Extract the (X, Y) coordinate from the center of the cell holding the provided text.  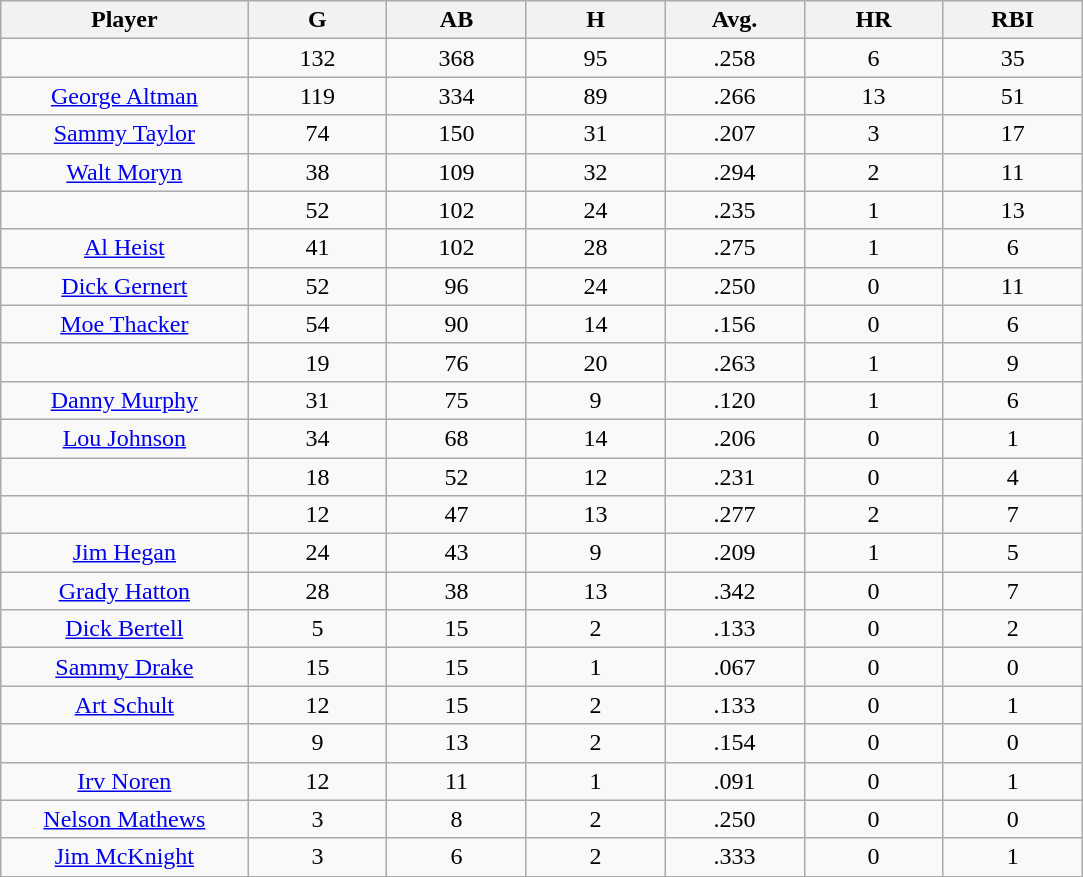
.207 (734, 134)
Walt Moryn (124, 172)
150 (456, 134)
.206 (734, 438)
119 (318, 96)
.209 (734, 553)
90 (456, 324)
G (318, 20)
132 (318, 58)
35 (1012, 58)
Grady Hatton (124, 591)
.263 (734, 362)
Moe Thacker (124, 324)
43 (456, 553)
Nelson Mathews (124, 819)
368 (456, 58)
76 (456, 362)
Avg. (734, 20)
41 (318, 248)
95 (596, 58)
74 (318, 134)
Sammy Drake (124, 667)
.120 (734, 400)
Danny Murphy (124, 400)
Jim McKnight (124, 857)
.333 (734, 857)
51 (1012, 96)
20 (596, 362)
.231 (734, 477)
17 (1012, 134)
68 (456, 438)
Irv Noren (124, 781)
Player (124, 20)
Sammy Taylor (124, 134)
32 (596, 172)
.258 (734, 58)
.154 (734, 743)
.342 (734, 591)
.275 (734, 248)
96 (456, 286)
4 (1012, 477)
Jim Hegan (124, 553)
H (596, 20)
334 (456, 96)
.277 (734, 515)
18 (318, 477)
.091 (734, 781)
19 (318, 362)
HR (874, 20)
34 (318, 438)
109 (456, 172)
Dick Bertell (124, 629)
75 (456, 400)
AB (456, 20)
.294 (734, 172)
.067 (734, 667)
RBI (1012, 20)
.235 (734, 210)
89 (596, 96)
Art Schult (124, 705)
Lou Johnson (124, 438)
.156 (734, 324)
47 (456, 515)
.266 (734, 96)
Al Heist (124, 248)
George Altman (124, 96)
54 (318, 324)
Dick Gernert (124, 286)
8 (456, 819)
